For the text-containing cell, return its midpoint in (x, y) coordinate format. 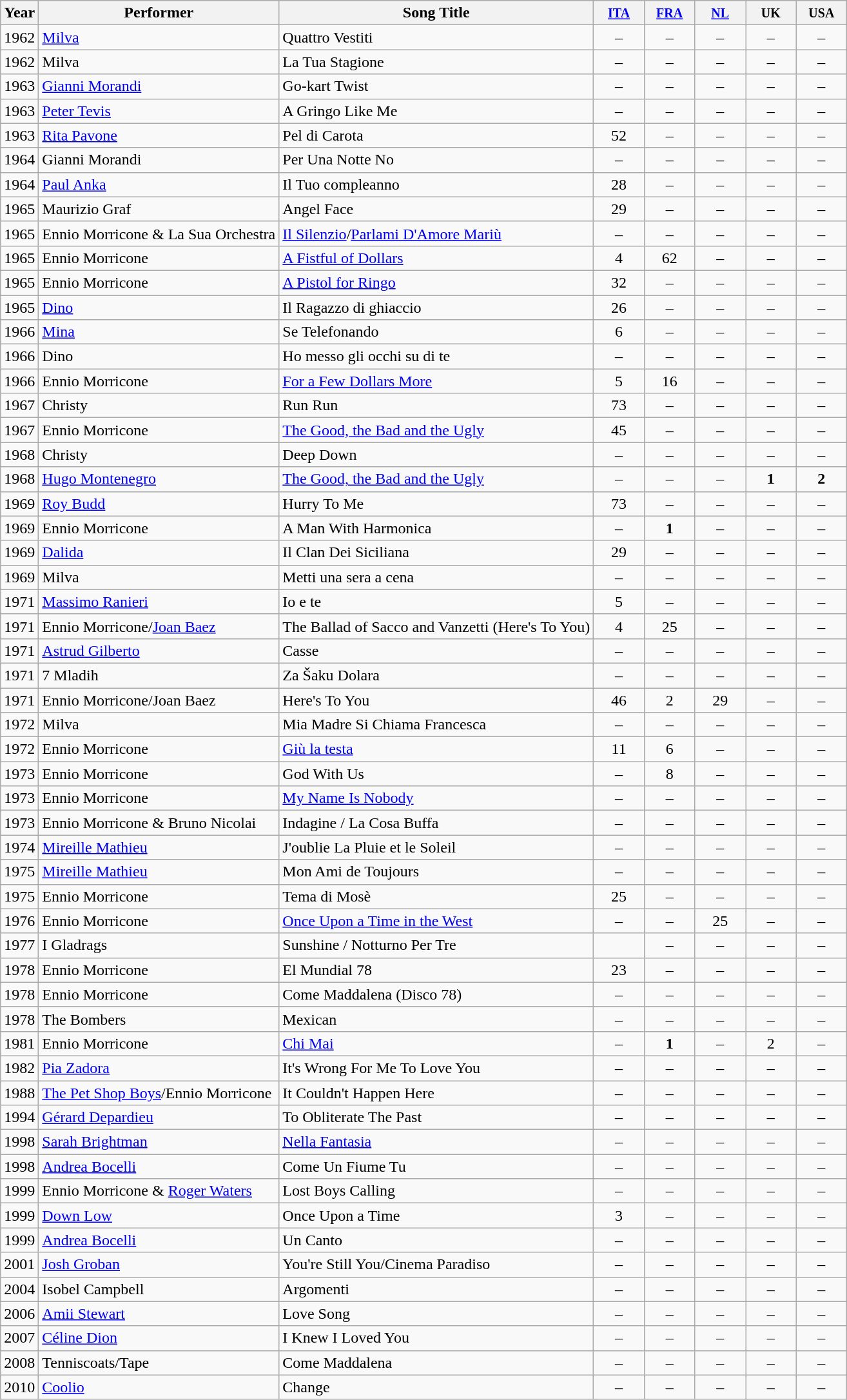
1994 (19, 1118)
Maurizio Graf (159, 209)
Come Un Fiume Tu (436, 1167)
32 (619, 282)
Change (436, 1387)
Un Canto (436, 1240)
1976 (19, 921)
Sarah Brightman (159, 1142)
Argomenti (436, 1289)
Deep Down (436, 455)
1977 (19, 945)
God With Us (436, 774)
It's Wrong For Me To Love You (436, 1068)
23 (619, 970)
I Knew I Loved You (436, 1338)
62 (669, 258)
A Fistful of Dollars (436, 258)
46 (619, 700)
Casse (436, 651)
A Gringo Like Me (436, 111)
1981 (19, 1043)
The Bombers (159, 1019)
Isobel Campbell (159, 1289)
Josh Groban (159, 1265)
It Couldn't Happen Here (436, 1093)
La Tua Stagione (436, 62)
Za Šaku Dolara (436, 675)
2007 (19, 1338)
Peter Tevis (159, 111)
1988 (19, 1093)
I Gladrags (159, 945)
Roy Budd (159, 504)
Once Upon a Time (436, 1216)
Coolio (159, 1387)
The Ballad of Sacco and Vanzetti (Here's To You) (436, 626)
The Pet Shop Boys/Ennio Morricone (159, 1093)
Hurry To Me (436, 504)
Year (19, 13)
Down Low (159, 1216)
Pel di Carota (436, 135)
8 (669, 774)
Céline Dion (159, 1338)
Ennio Morricone & Roger Waters (159, 1191)
2006 (19, 1314)
Once Upon a Time in the West (436, 921)
Gérard Depardieu (159, 1118)
3 (619, 1216)
1974 (19, 847)
Massimo Ranieri (159, 602)
Chi Mai (436, 1043)
J'oublie La Pluie et le Soleil (436, 847)
Sunshine / Notturno Per Tre (436, 945)
Run Run (436, 406)
52 (619, 135)
Hugo Montenegro (159, 479)
Mia Madre Si Chiama Francesca (436, 725)
Mexican (436, 1019)
Performer (159, 13)
Indagine / La Cosa Buffa (436, 823)
Here's To You (436, 700)
USA (821, 13)
26 (619, 308)
Song Title (436, 13)
Il Ragazzo di ghiaccio (436, 308)
A Man With Harmonica (436, 528)
Ennio Morricone & La Sua Orchestra (159, 233)
16 (669, 381)
Tenniscoats/Tape (159, 1363)
Rita Pavone (159, 135)
Io e te (436, 602)
Il Tuo compleanno (436, 184)
Il Clan Dei Siciliana (436, 553)
7 Mladih (159, 675)
Ennio Morricone & Bruno Nicolai (159, 823)
28 (619, 184)
For a Few Dollars More (436, 381)
Metti una sera a cena (436, 577)
My Name Is Nobody (436, 798)
2001 (19, 1265)
UK (771, 13)
Mon Ami de Toujours (436, 872)
El Mundial 78 (436, 970)
To Obliterate The Past (436, 1118)
Nella Fantasia (436, 1142)
NL (721, 13)
Astrud Gilberto (159, 651)
Per Una Notte No (436, 160)
45 (619, 430)
2004 (19, 1289)
1982 (19, 1068)
Love Song (436, 1314)
2010 (19, 1387)
2008 (19, 1363)
11 (619, 749)
Il Silenzio/Parlami D'Amore Mariù (436, 233)
Pia Zadora (159, 1068)
Amii Stewart (159, 1314)
Go-kart Twist (436, 86)
ITA (619, 13)
Giù la testa (436, 749)
Dalida (159, 553)
FRA (669, 13)
Mina (159, 332)
A Pistol for Ringo (436, 282)
Tema di Mosè (436, 896)
Se Telefonando (436, 332)
You're Still You/Cinema Paradiso (436, 1265)
Lost Boys Calling (436, 1191)
Quattro Vestiti (436, 37)
Paul Anka (159, 184)
Angel Face (436, 209)
Ho messo gli occhi su di te (436, 357)
Come Maddalena (Disco 78) (436, 994)
Come Maddalena (436, 1363)
